Identify which cell holds the provided text, then report its (x, y) central coordinate. 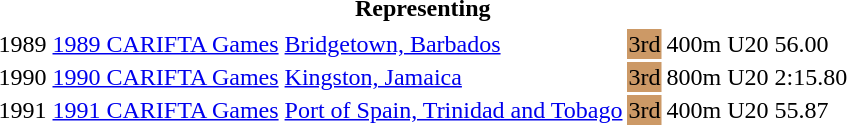
Kingston, Jamaica (454, 77)
1989 CARIFTA Games (166, 44)
Port of Spain, Trinidad and Tobago (454, 110)
1990 CARIFTA Games (166, 77)
800m U20 (718, 77)
1991 CARIFTA Games (166, 110)
Bridgetown, Barbados (454, 44)
